Capture the cell that displays the provided text and extract its [x, y] central coordinate. 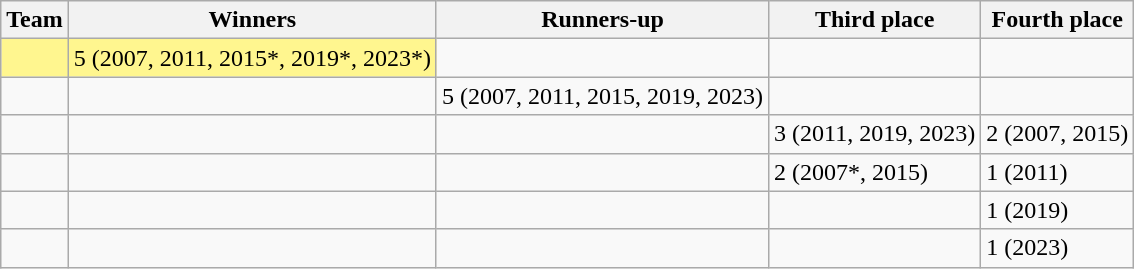
3 (2011, 2019, 2023) [875, 134]
5 (2007, 2011, 2015, 2019, 2023) [602, 96]
Winners [252, 20]
Third place [875, 20]
2 (2007, 2015) [1058, 134]
1 (2019) [1058, 210]
Fourth place [1058, 20]
Runners-up [602, 20]
1 (2023) [1058, 248]
Team [35, 20]
5 (2007, 2011, 2015*, 2019*, 2023*) [252, 58]
1 (2011) [1058, 172]
2 (2007*, 2015) [875, 172]
